Capture the cell that displays the provided text and extract its [x, y] central coordinate. 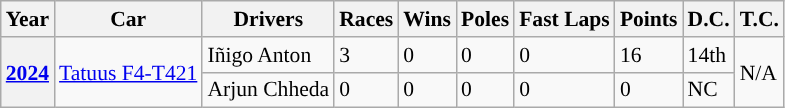
Races [366, 19]
Year [28, 19]
N/A [760, 72]
Poles [485, 19]
NC [709, 90]
D.C. [709, 19]
14th [709, 55]
T.C. [760, 19]
16 [649, 55]
Iñigo Anton [268, 55]
Fast Laps [564, 19]
Arjun Chheda [268, 90]
3 [366, 55]
Tatuus F4-T421 [128, 72]
Points [649, 19]
Drivers [268, 19]
Car [128, 19]
Wins [427, 19]
2024 [28, 72]
